Return [X, Y] of the center of cell containing provided text 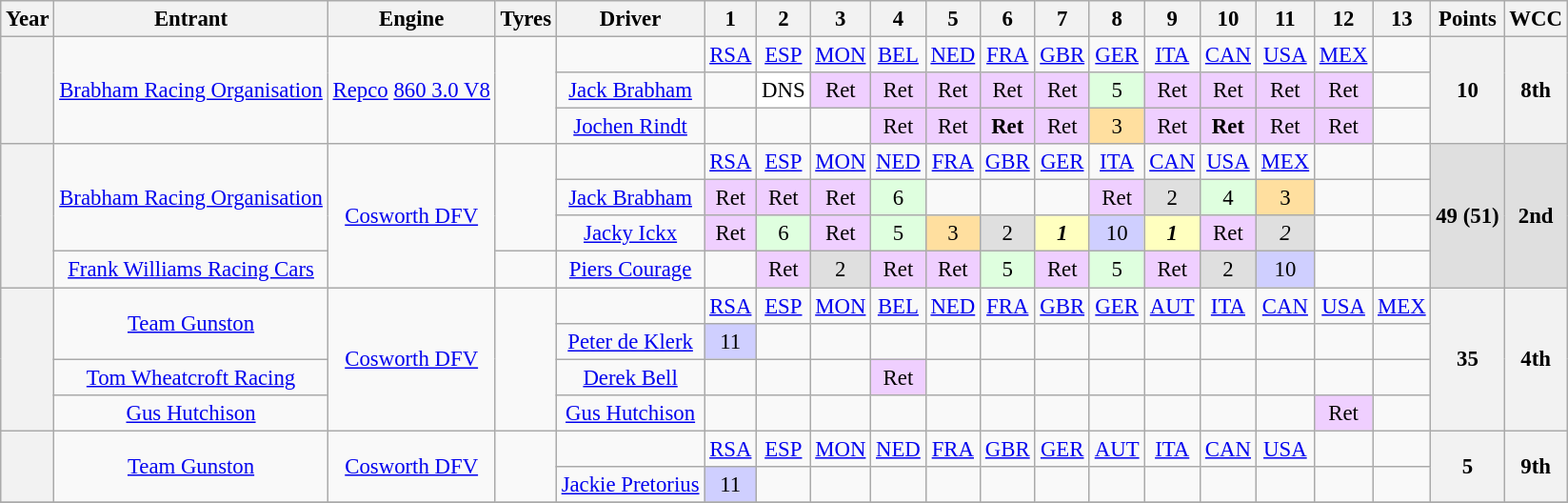
Tom Wheatcroft Racing [190, 377]
Jackie Pretorius [630, 485]
49 (51) [1468, 215]
Year [28, 19]
DNS [784, 91]
Jacky Ickx [630, 233]
Engine [411, 19]
Frank Williams Racing Cars [190, 270]
2nd [1536, 215]
WCC [1536, 19]
Repco 860 3.0 V8 [411, 91]
7 [1062, 19]
9 [1173, 19]
9th [1536, 467]
Entrant [190, 19]
Jochen Rindt [630, 127]
8th [1536, 91]
4th [1536, 359]
12 [1342, 19]
35 [1468, 359]
Derek Bell [630, 377]
Piers Courage [630, 270]
Tyres [526, 19]
Peter de Klerk [630, 341]
Driver [630, 19]
8 [1116, 19]
13 [1401, 19]
Points [1468, 19]
